Detect which cell encompasses the target text, then output its [X, Y] center coordinate. 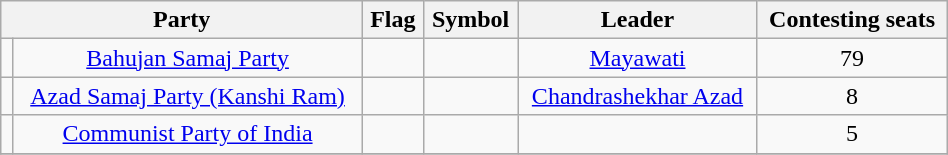
Chandrashekhar Azad [638, 96]
Leader [638, 20]
Contesting seats [852, 20]
Symbol [470, 20]
8 [852, 96]
Communist Party of India [188, 134]
Party [182, 20]
5 [852, 134]
Bahujan Samaj Party [188, 58]
Flag [394, 20]
Mayawati [638, 58]
79 [852, 58]
Azad Samaj Party (Kanshi Ram) [188, 96]
